Pinpoint the cell where the given text exists, returning its (X, Y) midpoint coordinate. 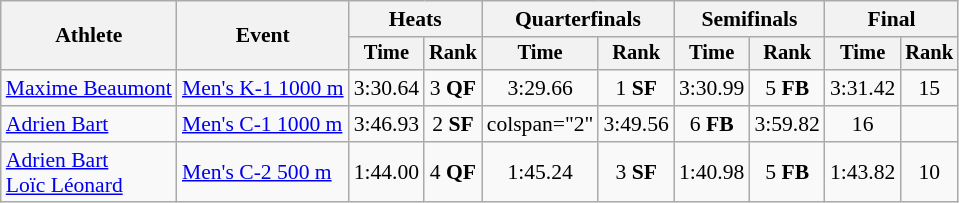
4 QF (453, 172)
Quarterfinals (578, 19)
1:43.82 (862, 172)
1 SF (636, 88)
Adrien BartLoïc Léonard (89, 172)
1:44.00 (386, 172)
Athlete (89, 36)
3:30.99 (712, 88)
3 SF (636, 172)
15 (929, 88)
1:40.98 (712, 172)
3:59.82 (786, 124)
3:31.42 (862, 88)
colspan="2" (540, 124)
Men's K-1 1000 m (263, 88)
16 (862, 124)
Adrien Bart (89, 124)
3:46.93 (386, 124)
3:29.66 (540, 88)
1:45.24 (540, 172)
10 (929, 172)
Men's C-1 1000 m (263, 124)
Final (892, 19)
Semifinals (750, 19)
Event (263, 36)
3 QF (453, 88)
Maxime Beaumont (89, 88)
3:30.64 (386, 88)
Heats (416, 19)
6 FB (712, 124)
3:49.56 (636, 124)
2 SF (453, 124)
Men's C-2 500 m (263, 172)
